Determine the [X, Y] coordinate at the center of the cell enclosing the given text.  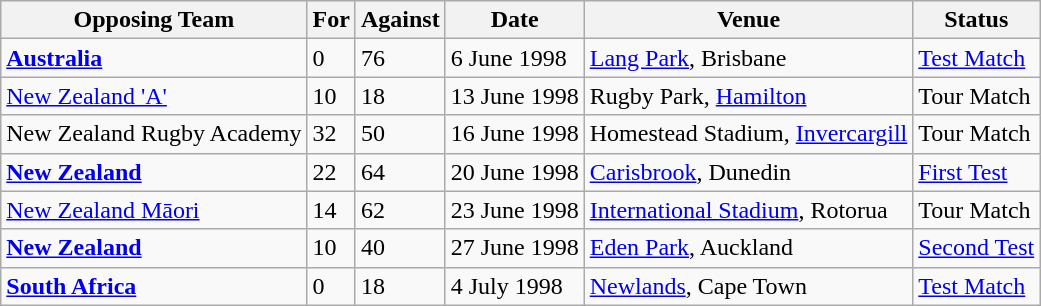
23 June 1998 [514, 210]
76 [400, 58]
40 [400, 248]
13 June 1998 [514, 96]
International Stadium, Rotorua [748, 210]
Opposing Team [154, 20]
For [331, 20]
27 June 1998 [514, 248]
Rugby Park, Hamilton [748, 96]
Lang Park, Brisbane [748, 58]
New Zealand Rugby Academy [154, 134]
Status [976, 20]
Newlands, Cape Town [748, 286]
South Africa [154, 286]
Against [400, 20]
62 [400, 210]
4 July 1998 [514, 286]
Homestead Stadium, Invercargill [748, 134]
20 June 1998 [514, 172]
32 [331, 134]
Venue [748, 20]
New Zealand 'A' [154, 96]
First Test [976, 172]
Date [514, 20]
Eden Park, Auckland [748, 248]
22 [331, 172]
New Zealand Māori [154, 210]
Australia [154, 58]
Carisbrook, Dunedin [748, 172]
14 [331, 210]
Second Test [976, 248]
64 [400, 172]
16 June 1998 [514, 134]
6 June 1998 [514, 58]
50 [400, 134]
